Search for the cell housing the specified text and yield its (x, y) center coordinate. 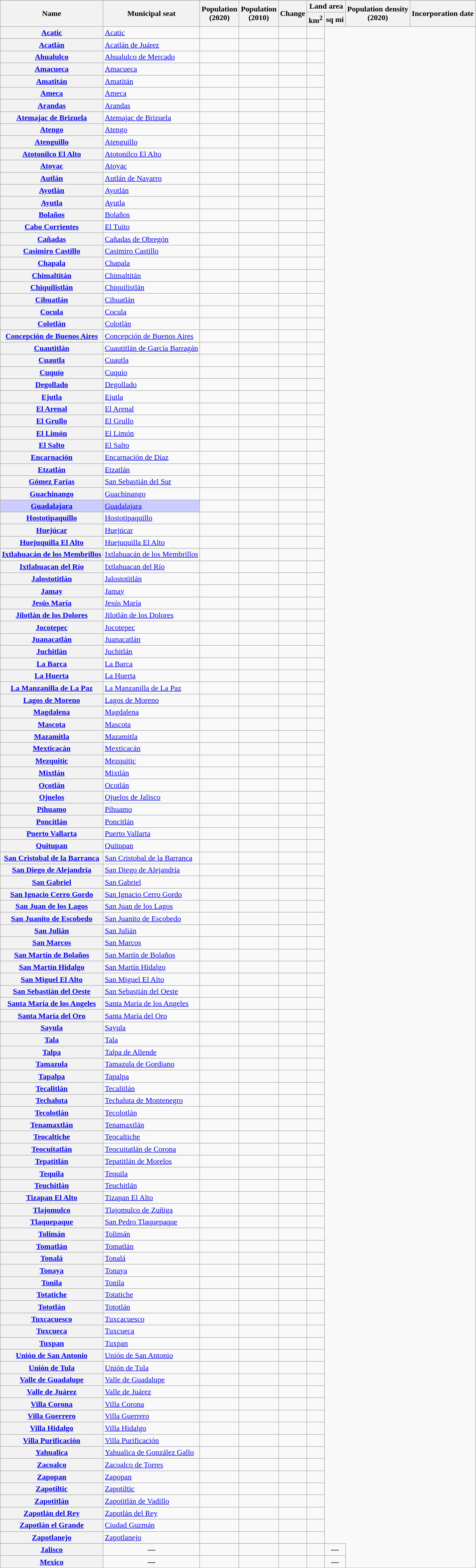
Incorporation date (443, 13)
Zapotitlán de Vadillo (151, 1501)
Talpa (52, 1052)
Tlajomulco (52, 1210)
Teocuitatlán (52, 1149)
Ciudad Guzmán (151, 1525)
Cuautitlán de García Barragán (151, 348)
Techaluta de Montenegro (151, 1101)
Yahualica (52, 1453)
Population(2020) (219, 13)
Autlán (52, 178)
Encarnación (52, 458)
Population density(2020) (378, 13)
Acatlán de Juárez (151, 45)
Autlán de Navarro (151, 178)
Cuautitlán (52, 348)
Techaluta (52, 1101)
Gómez Farías (52, 482)
Yahualica de González Gallo (151, 1453)
Municipal seat (151, 13)
Name (52, 13)
Ahualulco (52, 57)
Tlaquepaque (52, 1222)
Zacoalco de Torres (151, 1465)
Cabo Corrientes (52, 227)
San Pedro Tlaquepaque (151, 1222)
San Sebastián del Sur (151, 482)
Encarnación de Díaz (151, 458)
Tepatitlán de Morelos (151, 1161)
Jalisco (52, 1550)
Tepatitlán (52, 1161)
sq mi (335, 20)
Talpa de Allende (151, 1052)
Acatlán (52, 45)
Population(2010) (259, 13)
Tamazula de Gordiano (151, 1064)
Zapotitlán (52, 1501)
El Tuito (151, 227)
Land area (326, 6)
Cañadas de Obregón (151, 239)
Mexico (52, 1562)
Change (293, 13)
Cañadas (52, 239)
Zapotlán el Grande (52, 1525)
Teocuitatlán de Corona (151, 1149)
Tlajomulco de Zuñiga (151, 1210)
Ojuelos de Jalisco (151, 797)
Ahualulco de Mercado (151, 57)
km2 (316, 20)
Tamazula (52, 1064)
Ojuelos (52, 797)
Zacoalco (52, 1465)
